Identify which cell holds the provided text, then report its [x, y] central coordinate. 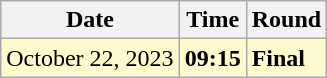
Final [286, 58]
Round [286, 20]
Time [212, 20]
Date [90, 20]
October 22, 2023 [90, 58]
09:15 [212, 58]
